Scan for the cell matching the given text and deliver its [X, Y] coordinate at center. 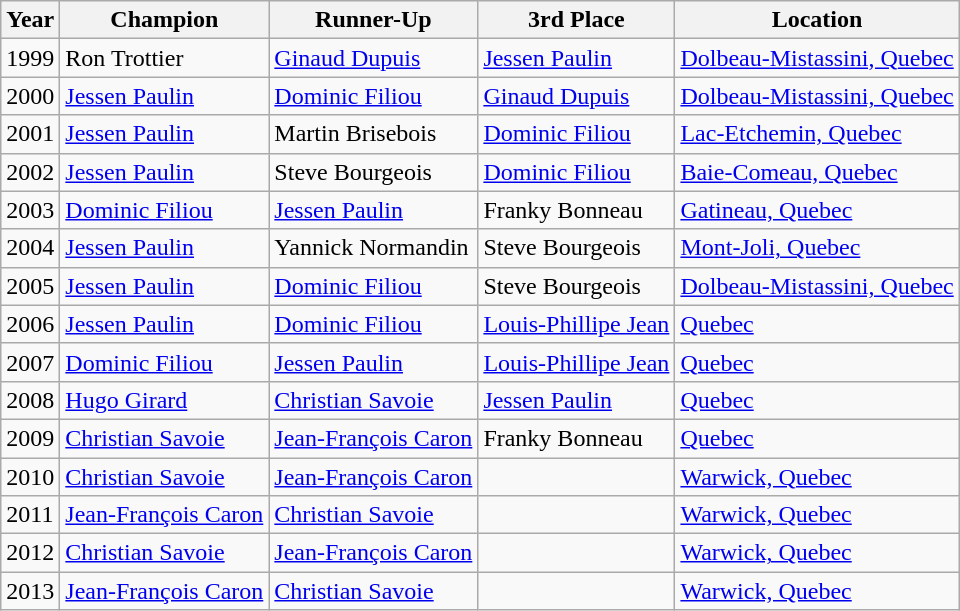
Mont-Joli, Quebec [817, 248]
2004 [30, 248]
2000 [30, 96]
2008 [30, 400]
2012 [30, 553]
2003 [30, 210]
Martin Brisebois [374, 134]
Lac-Etchemin, Quebec [817, 134]
Yannick Normandin [374, 248]
Ron Trottier [164, 58]
Champion [164, 20]
2011 [30, 515]
2005 [30, 286]
2013 [30, 591]
2006 [30, 324]
2007 [30, 362]
Gatineau, Quebec [817, 210]
2001 [30, 134]
Location [817, 20]
2010 [30, 477]
2009 [30, 438]
Runner-Up [374, 20]
Year [30, 20]
Hugo Girard [164, 400]
Baie-Comeau, Quebec [817, 172]
1999 [30, 58]
3rd Place [576, 20]
2002 [30, 172]
